Pinpoint the cell where the given text exists, returning its (x, y) midpoint coordinate. 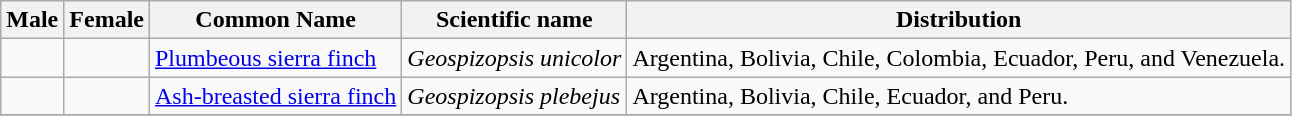
Scientific name (514, 20)
Male (32, 20)
Argentina, Bolivia, Chile, Colombia, Ecuador, Peru, and Venezuela. (959, 58)
Female (107, 20)
Geospizopsis unicolor (514, 58)
Ash-breasted sierra finch (275, 96)
Common Name (275, 20)
Distribution (959, 20)
Argentina, Bolivia, Chile, Ecuador, and Peru. (959, 96)
Plumbeous sierra finch (275, 58)
Geospizopsis plebejus (514, 96)
